Provide the (X, Y) coordinate of the cell's center where the given text is located.  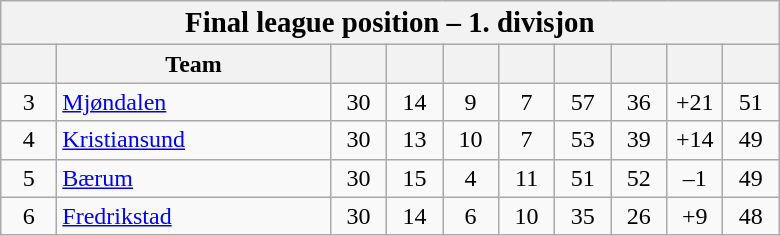
+9 (695, 216)
11 (527, 178)
Mjøndalen (194, 102)
52 (639, 178)
Team (194, 64)
–1 (695, 178)
36 (639, 102)
+21 (695, 102)
3 (29, 102)
57 (583, 102)
26 (639, 216)
39 (639, 140)
Fredrikstad (194, 216)
53 (583, 140)
Final league position – 1. divisjon (390, 23)
13 (414, 140)
9 (470, 102)
+14 (695, 140)
48 (751, 216)
Bærum (194, 178)
5 (29, 178)
15 (414, 178)
Kristiansund (194, 140)
35 (583, 216)
